Scan for the cell matching the given text and deliver its [X, Y] coordinate at center. 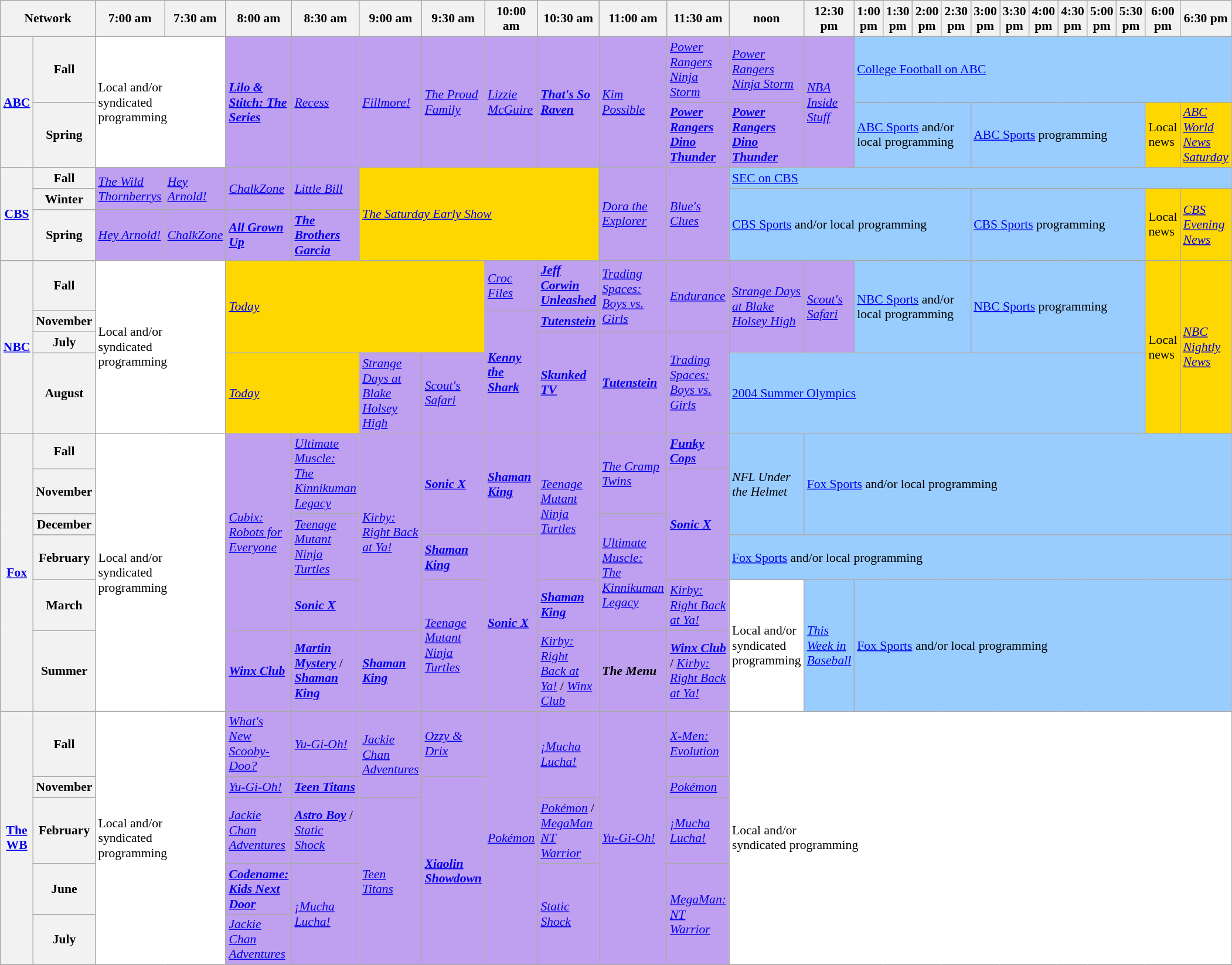
Cubix: Robots for Everyone [258, 532]
Endurance [698, 296]
The Saturday Early Show [479, 214]
Kirby: Right Back at Ya! / Winx Club [569, 671]
Winx Club / Kirby: Right Back at Ya! [698, 671]
Ozzy & Drix [454, 744]
3:00 pm [985, 19]
ABC [17, 102]
ABC Sports programming [1058, 135]
1:00 pm [869, 19]
Fox [17, 572]
Fillmore! [390, 102]
8:30 am [325, 19]
Little Bill [325, 189]
College Football on ABC [1043, 69]
All Grown Up [258, 236]
noon [767, 19]
Network [48, 19]
NBC Sports and/or local programming [912, 306]
NBC Nightly News [1206, 347]
7:30 am [196, 19]
That's So Raven [569, 102]
5:00 pm [1102, 19]
Croc Files [511, 286]
MegaMan: NT Warrior [698, 914]
7:00 am [130, 19]
This Week in Baseball [829, 646]
9:00 am [390, 19]
Kim Possible [633, 102]
2004 Summer Olympics [937, 393]
NFL Under the Helmet [767, 484]
March [64, 606]
NBC [17, 347]
The WB [17, 838]
CBS Evening News [1206, 224]
11:00 am [633, 19]
4:30 pm [1073, 19]
6:30 pm [1206, 19]
Recess [325, 102]
1:30 pm [898, 19]
ABC World News Saturday [1206, 135]
Jeff Corwin Unleashed [569, 286]
Codename: Kids Next Door [258, 889]
4:00 pm [1044, 19]
NBA Inside Stuff [829, 102]
ABC Sports and/or local programming [912, 135]
Lizzie McGuire [511, 102]
The Menu [633, 671]
The Brothers Garcia [325, 236]
11:30 am [698, 19]
12:30 pm [829, 19]
Pokémon / MegaMan NT Warrior [569, 831]
CBS Sports and/or local programming [850, 224]
Dora the Explorer [633, 214]
Funky Cops [698, 451]
10:00 am [511, 19]
NBC Sports programming [1058, 306]
Martin Mystery / Shaman King [325, 671]
Winx Club [258, 671]
The Wild Thornberrys [130, 189]
Astro Boy / Static Shock [325, 831]
CBS Sports programming [1058, 224]
The Proud Family [454, 102]
CBS [17, 214]
2:00 pm [927, 19]
Lilo & Stitch: The Series [258, 102]
Summer [64, 671]
8:00 am [258, 19]
Static Shock [569, 914]
10:30 am [569, 19]
9:30 am [454, 19]
What's New Scooby-Doo? [258, 744]
Skunked TV [569, 383]
Kenny the Shark [511, 373]
SEC on CBS [980, 179]
The Cramp Twins [633, 474]
Blue's Clues [698, 214]
Winter [64, 199]
August [64, 393]
X-Men: Evolution [698, 744]
6:00 pm [1163, 19]
3:30 pm [1015, 19]
June [64, 889]
Xiaolin Showdown [454, 871]
5:30 pm [1131, 19]
December [64, 525]
2:30 pm [956, 19]
